Find where the given text appears and provide that cell's center as [X, Y] coordinate. 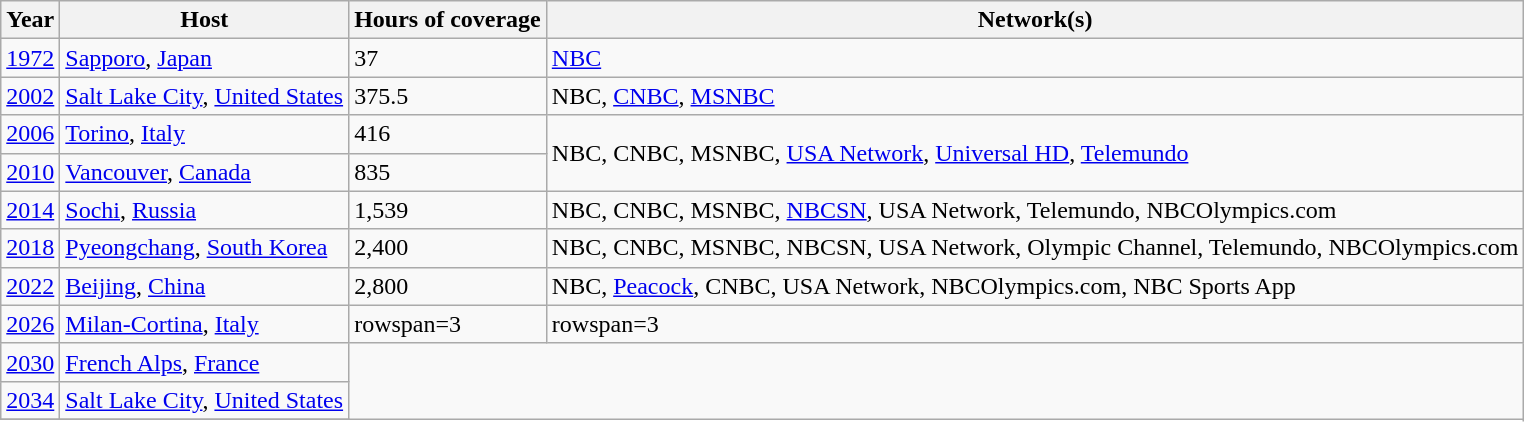
2030 [30, 362]
835 [448, 172]
2014 [30, 210]
37 [448, 58]
NBC, Peacock, CNBC, USA Network, NBCOlympics.com, NBC Sports App [1035, 286]
Host [204, 20]
2002 [30, 96]
Milan-Cortina, Italy [204, 324]
Sochi, Russia [204, 210]
2018 [30, 248]
1972 [30, 58]
2006 [30, 134]
NBC, CNBC, MSNBC [1035, 96]
2010 [30, 172]
Network(s) [1035, 20]
NBC, CNBC, MSNBC, USA Network, Universal HD, Telemundo [1035, 153]
2,800 [448, 286]
French Alps, France [204, 362]
2,400 [448, 248]
Sapporo, Japan [204, 58]
Vancouver, Canada [204, 172]
2026 [30, 324]
Pyeongchang, South Korea [204, 248]
2034 [30, 400]
375.5 [448, 96]
1,539 [448, 210]
NBC, CNBC, MSNBC, NBCSN, USA Network, Telemundo, NBCOlympics.com [1035, 210]
2022 [30, 286]
NBC [1035, 58]
Hours of coverage [448, 20]
Torino, Italy [204, 134]
Beijing, China [204, 286]
416 [448, 134]
NBC, CNBC, MSNBC, NBCSN, USA Network, Olympic Channel, Telemundo, NBCOlympics.com [1035, 248]
Year [30, 20]
